Find where the given text appears and provide that cell's center as [X, Y] coordinate. 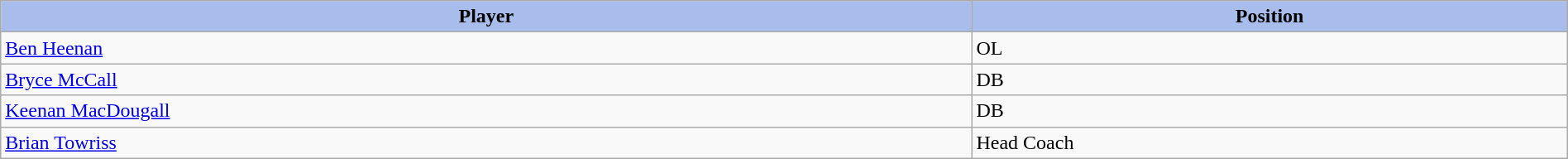
Player [486, 17]
Brian Towriss [486, 142]
Ben Heenan [486, 48]
Head Coach [1269, 142]
Position [1269, 17]
Keenan MacDougall [486, 111]
OL [1269, 48]
Bryce McCall [486, 79]
